Scan for the cell matching the given text and deliver its (X, Y) coordinate at center. 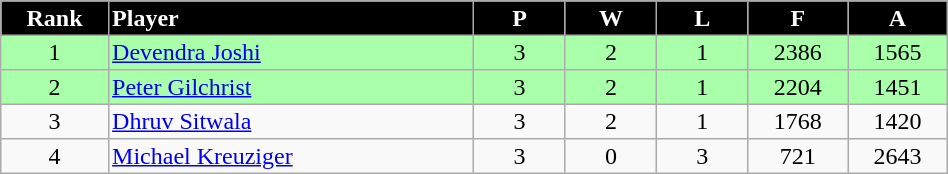
1768 (798, 121)
W (610, 18)
Devendra Joshi (291, 52)
Player (291, 18)
2643 (898, 156)
721 (798, 156)
F (798, 18)
Rank (55, 18)
Michael Kreuziger (291, 156)
2204 (798, 87)
A (898, 18)
L (702, 18)
1565 (898, 52)
P (520, 18)
1420 (898, 121)
Peter Gilchrist (291, 87)
0 (610, 156)
2386 (798, 52)
Dhruv Sitwala (291, 121)
4 (55, 156)
1451 (898, 87)
